Identify which cell holds the provided text, then report its [X, Y] central coordinate. 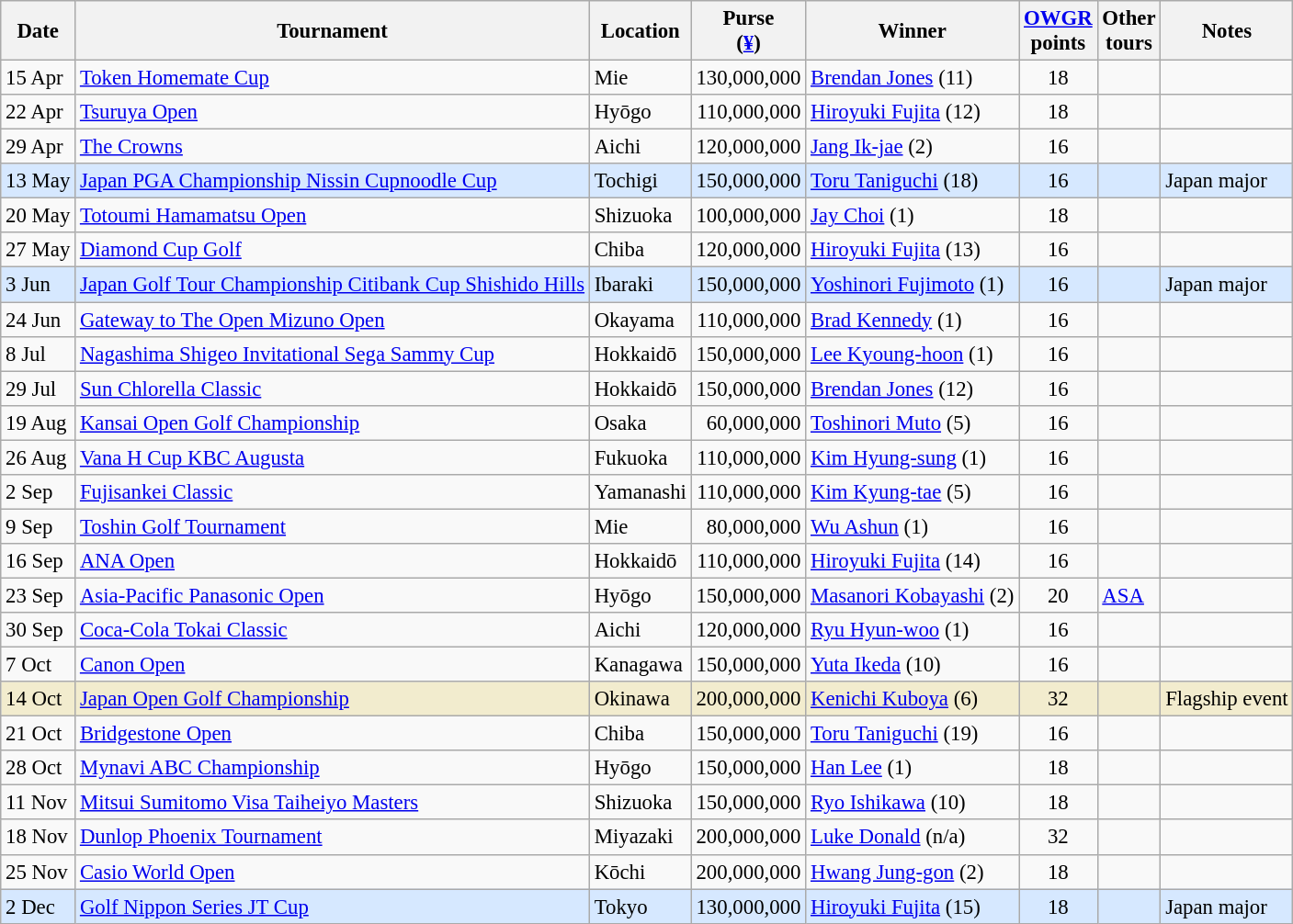
Kim Kyung-tae (5) [913, 492]
13 May [39, 181]
Osaka [640, 423]
26 Aug [39, 457]
Hiroyuki Fujita (12) [913, 112]
19 Aug [39, 423]
60,000,000 [748, 423]
20 May [39, 216]
29 Jul [39, 389]
22 Apr [39, 112]
Token Homemate Cup [333, 78]
Mynavi ABC Championship [333, 768]
Canon Open [333, 665]
28 Oct [39, 768]
Fukuoka [640, 457]
Location [640, 31]
Totoumi Hamamatsu Open [333, 216]
21 Oct [39, 734]
Casio World Open [333, 872]
2 Dec [39, 907]
Tournament [333, 31]
14 Oct [39, 699]
Toru Taniguchi (18) [913, 181]
7 Oct [39, 665]
Okinawa [640, 699]
11 Nov [39, 803]
Japan Open Golf Championship [333, 699]
18 Nov [39, 838]
Purse(¥) [748, 31]
OWGRpoints [1059, 31]
30 Sep [39, 630]
Yuta Ikeda (10) [913, 665]
Toru Taniguchi (19) [913, 734]
27 May [39, 251]
Asia-Pacific Panasonic Open [333, 595]
20 [1059, 595]
Winner [913, 31]
Kenichi Kuboya (6) [913, 699]
Hiroyuki Fujita (13) [913, 251]
Toshinori Muto (5) [913, 423]
16 Sep [39, 561]
Luke Donald (n/a) [913, 838]
Kōchi [640, 872]
Vana H Cup KBC Augusta [333, 457]
Han Lee (1) [913, 768]
Ibaraki [640, 285]
Hiroyuki Fujita (15) [913, 907]
Bridgestone Open [333, 734]
Lee Kyoung-hoon (1) [913, 354]
Diamond Cup Golf [333, 251]
Hiroyuki Fujita (14) [913, 561]
Japan Golf Tour Championship Citibank Cup Shishido Hills [333, 285]
Nagashima Shigeo Invitational Sega Sammy Cup [333, 354]
Ryo Ishikawa (10) [913, 803]
100,000,000 [748, 216]
Miyazaki [640, 838]
ANA Open [333, 561]
Kim Hyung-sung (1) [913, 457]
Sun Chlorella Classic [333, 389]
Dunlop Phoenix Tournament [333, 838]
29 Apr [39, 147]
Date [39, 31]
Othertours [1129, 31]
Tochigi [640, 181]
Flagship event [1227, 699]
Yamanashi [640, 492]
23 Sep [39, 595]
Tsuruya Open [333, 112]
Tokyo [640, 907]
Ryu Hyun-woo (1) [913, 630]
Jang Ik-jae (2) [913, 147]
8 Jul [39, 354]
Notes [1227, 31]
Coca-Cola Tokai Classic [333, 630]
Toshin Golf Tournament [333, 526]
The Crowns [333, 147]
Yoshinori Fujimoto (1) [913, 285]
Mitsui Sumitomo Visa Taiheiyo Masters [333, 803]
Fujisankei Classic [333, 492]
25 Nov [39, 872]
Brendan Jones (11) [913, 78]
9 Sep [39, 526]
Okayama [640, 320]
Kansai Open Golf Championship [333, 423]
Brad Kennedy (1) [913, 320]
15 Apr [39, 78]
Kanagawa [640, 665]
Jay Choi (1) [913, 216]
2 Sep [39, 492]
Golf Nippon Series JT Cup [333, 907]
24 Jun [39, 320]
80,000,000 [748, 526]
Japan PGA Championship Nissin Cupnoodle Cup [333, 181]
Wu Ashun (1) [913, 526]
Hwang Jung-gon (2) [913, 872]
3 Jun [39, 285]
Gateway to The Open Mizuno Open [333, 320]
Masanori Kobayashi (2) [913, 595]
ASA [1129, 595]
Brendan Jones (12) [913, 389]
